Locate the cell with the specified text and output its (X, Y) center coordinate. 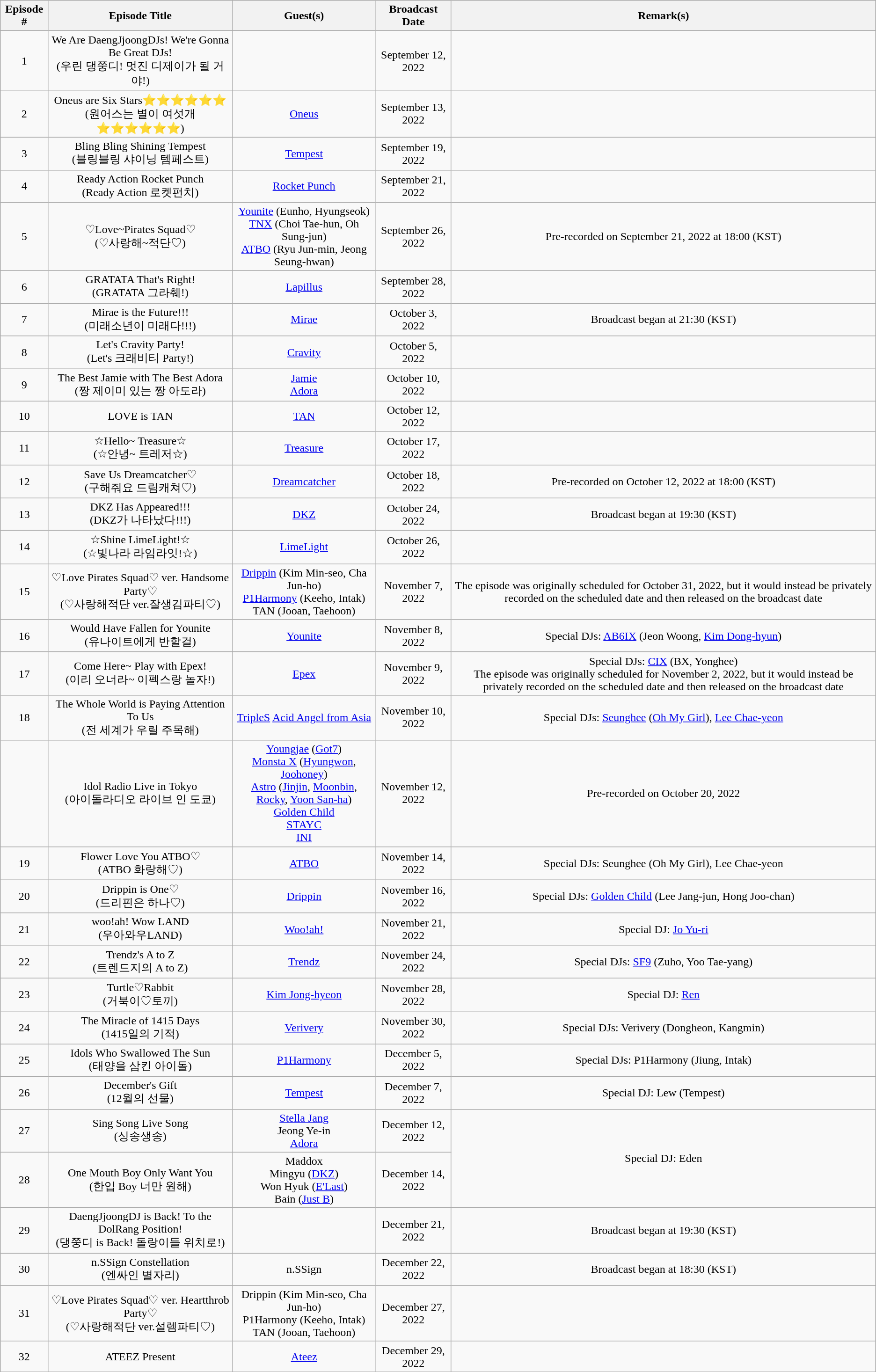
12 (24, 481)
September 13, 2022 (413, 114)
November 21, 2022 (413, 929)
Mirae (304, 320)
Special DJs: AB6IX (Jeon Woong, Kim Dong-hyun) (664, 636)
One Mouth Boy Only Want You(한입 Boy 너만 원해) (140, 1180)
Special DJ: Eden (664, 1159)
The Miracle of 1415 Days(1415일의 기적) (140, 1028)
Let's Cravity Party!(Let's 크래비티 Party!) (140, 352)
November 7, 2022 (413, 591)
October 17, 2022 (413, 448)
11 (24, 448)
Sing Song Live Song(싱송생송) (140, 1131)
1 (24, 61)
Special DJ: Lew (Tempest) (664, 1093)
9 (24, 385)
5 (24, 237)
Pre-recorded on October 20, 2022 (664, 794)
December 5, 2022 (413, 1060)
December 12, 2022 (413, 1131)
TAN (304, 416)
Broadcast began at 21:30 (KST) (664, 320)
Trendz's A to Z(트렌드지의 A to Z) (140, 962)
Drippin (304, 897)
Stella JangJeong Ye-inAdora (304, 1131)
Flower Love You ATBO♡(ATBO 화랑해♡) (140, 863)
Kim Jong-hyeon (304, 995)
ATBO (304, 863)
Come Here~ Play with Epex!(이리 오너라~ 이펙스랑 놀자!) (140, 673)
September 12, 2022 (413, 61)
♡Love Pirates Squad♡ ver. Heartthrob Party♡(♡사랑해적단 ver.설렘파티♡) (140, 1313)
Ateez (304, 1356)
26 (24, 1093)
Youngjae (Got7)Monsta X (Hyungwon, Joohoney)Astro (Jinjin, Moonbin, Rocky, Yoon San-ha)Golden ChildSTAYCINI (304, 794)
Idol Radio Live in Tokyo(아이돌라디오 라이브 인 도쿄) (140, 794)
Special DJs: Golden Child (Lee Jang-jun, Hong Joo-chan) (664, 897)
JamieAdora (304, 385)
November 10, 2022 (413, 718)
LimeLight (304, 547)
24 (24, 1028)
Pre-recorded on September 21, 2022 at 18:00 (KST) (664, 237)
23 (24, 995)
Bling Bling Shining Tempest(블링블링 샤이닝 템페스트) (140, 153)
woo!ah! Wow LAND(우아와우LAND) (140, 929)
P1Harmony (304, 1060)
8 (24, 352)
December 7, 2022 (413, 1093)
October 5, 2022 (413, 352)
GRATATA That's Right!(GRATATA 그라췌!) (140, 287)
n.SSign Constellation(엔싸인 별자리) (140, 1270)
n.SSign (304, 1270)
November 12, 2022 (413, 794)
28 (24, 1180)
The Best Jamie with The Best Adora(짱 제이미 있는 짱 아도라) (140, 385)
Save Us Dreamcatcher♡(구해줘요 드림캐쳐♡) (140, 481)
2 (24, 114)
Special DJ: Ren (664, 995)
September 21, 2022 (413, 186)
7 (24, 320)
November 28, 2022 (413, 995)
ATEEZ Present (140, 1356)
15 (24, 591)
Broadcast began at 18:30 (KST) (664, 1270)
20 (24, 897)
November 14, 2022 (413, 863)
December 22, 2022 (413, 1270)
♡Love~Pirates Squad♡(♡사랑해~적단♡) (140, 237)
Dreamcatcher (304, 481)
October 18, 2022 (413, 481)
Drippin is One♡(드리핀은 하나♡) (140, 897)
Epex (304, 673)
Rocket Punch (304, 186)
☆Shine LimeLight!☆(☆빛나라 라임라잇!☆) (140, 547)
30 (24, 1270)
Would Have Fallen for Younite(유나이트에게 반할걸) (140, 636)
Special DJs: P1Harmony (Jiung, Intak) (664, 1060)
October 26, 2022 (413, 547)
Younite (304, 636)
Special DJ: Jo Yu-ri (664, 929)
October 3, 2022 (413, 320)
4 (24, 186)
October 10, 2022 (413, 385)
27 (24, 1131)
December 14, 2022 (413, 1180)
17 (24, 673)
18 (24, 718)
Special DJs: Verivery (Dongheon, Kangmin) (664, 1028)
Pre-recorded on October 12, 2022 at 18:00 (KST) (664, 481)
13 (24, 514)
The Whole World is Paying Attention To Us(전 세계가 우릴 주목해) (140, 718)
September 26, 2022 (413, 237)
Oneus are Six Stars⭐⭐⭐⭐⭐⭐(원어스는 별이 여섯개⭐⭐⭐⭐⭐⭐) (140, 114)
DKZ (304, 514)
Ready Action Rocket Punch(Ready Action 로켓펀치) (140, 186)
31 (24, 1313)
25 (24, 1060)
3 (24, 153)
Episode # (24, 16)
Mirae is the Future!!!(미래소년이 미래다!!!) (140, 320)
September 28, 2022 (413, 287)
16 (24, 636)
29 (24, 1231)
Special DJs: SF9 (Zuho, Yoo Tae-yang) (664, 962)
TripleS Acid Angel from Asia (304, 718)
Broadcast Date (413, 16)
Treasure (304, 448)
DaengJjoongDJ is Back! To the DolRang Position!(댕쭝디 is Back! 돌랑이들 위치로!) (140, 1231)
Trendz (304, 962)
We Are DaengJjoongDJs! We're Gonna Be Great DJs!(우린 댕쭝디! 멋진 디제이가 될 거야!) (140, 61)
Oneus (304, 114)
21 (24, 929)
Cravity (304, 352)
November 24, 2022 (413, 962)
December 29, 2022 (413, 1356)
December's Gift(12월의 선물) (140, 1093)
November 16, 2022 (413, 897)
♡Love Pirates Squad♡ ver. Handsome Party♡(♡사랑해적단 ver.잘생김파티♡) (140, 591)
November 8, 2022 (413, 636)
LOVE is TAN (140, 416)
32 (24, 1356)
September 19, 2022 (413, 153)
Turtle♡Rabbit(거북이♡토끼) (140, 995)
December 27, 2022 (413, 1313)
19 (24, 863)
November 9, 2022 (413, 673)
22 (24, 962)
10 (24, 416)
Idols Who Swallowed The Sun(태양을 삼킨 아이돌) (140, 1060)
☆Hello~ Treasure☆(☆안녕~ 트레저☆) (140, 448)
October 24, 2022 (413, 514)
October 12, 2022 (413, 416)
Episode Title (140, 16)
DKZ Has Appeared!!!(DKZ가 나타났다!!!) (140, 514)
Remark(s) (664, 16)
Lapillus (304, 287)
Guest(s) (304, 16)
Younite (Eunho, Hyungseok)TNX (Choi Tae-hun, Oh Sung-jun)ATBO (Ryu Jun-min, Jeong Seung-hwan) (304, 237)
Woo!ah! (304, 929)
Verivery (304, 1028)
MaddoxMingyu (DKZ)Won Hyuk (E'Last)Bain (Just B) (304, 1180)
6 (24, 287)
November 30, 2022 (413, 1028)
14 (24, 547)
December 21, 2022 (413, 1231)
